Detect which cell encompasses the target text, then output its [x, y] center coordinate. 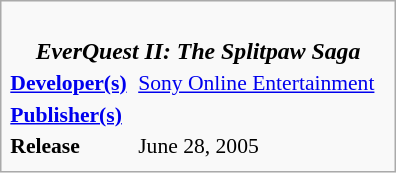
Developer(s) [72, 83]
Release [72, 146]
Publisher(s) [72, 114]
Sony Online Entertainment [262, 83]
June 28, 2005 [262, 146]
EverQuest II: The Splitpaw Saga [198, 38]
